Return (X, Y) of the center of cell containing provided text 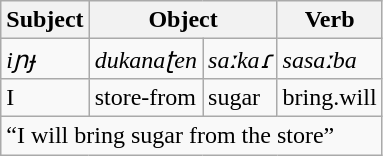
iɲɟ (45, 59)
Subject (45, 20)
saːkaɾ (240, 59)
Object (183, 20)
bring.will (330, 97)
“I will bring sugar from the store” (192, 135)
sasaːba (330, 59)
store-from (146, 97)
dukanaʈen (146, 59)
Verb (330, 20)
sugar (240, 97)
I (45, 97)
